For the text-containing cell, return its midpoint in [x, y] coordinate format. 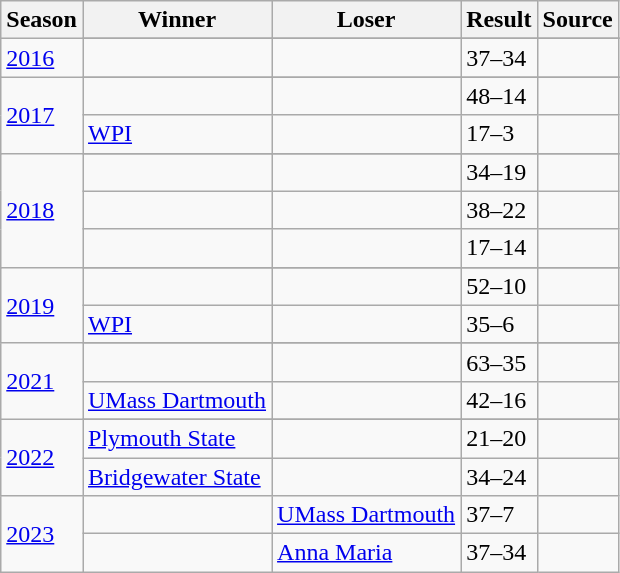
Result [499, 20]
2023 [42, 534]
Season [42, 20]
48–14 [499, 96]
2019 [42, 305]
17–3 [499, 134]
2018 [42, 210]
Winner [176, 20]
17–14 [499, 248]
34–24 [499, 477]
Anna Maria [366, 553]
Bridgewater State [176, 477]
2021 [42, 381]
2016 [42, 58]
38–22 [499, 210]
Source [578, 20]
42–16 [499, 400]
52–10 [499, 286]
63–35 [499, 362]
35–6 [499, 324]
Loser [366, 20]
2022 [42, 457]
2017 [42, 115]
37–7 [499, 515]
21–20 [499, 438]
34–19 [499, 172]
Plymouth State [176, 438]
